Identify which cell holds the provided text, then report its [x, y] central coordinate. 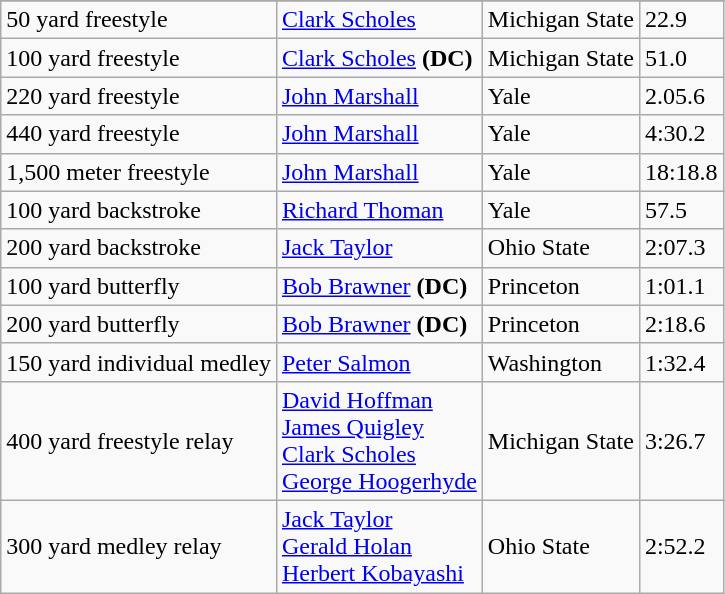
Richard Thoman [379, 210]
100 yard freestyle [139, 58]
100 yard butterfly [139, 286]
57.5 [681, 210]
51.0 [681, 58]
Clark Scholes [379, 20]
50 yard freestyle [139, 20]
1,500 meter freestyle [139, 172]
Clark Scholes (DC) [379, 58]
300 yard medley relay [139, 546]
2.05.6 [681, 96]
100 yard backstroke [139, 210]
Jack TaylorGerald HolanHerbert Kobayashi [379, 546]
150 yard individual medley [139, 362]
220 yard freestyle [139, 96]
2:07.3 [681, 248]
2:52.2 [681, 546]
1:01.1 [681, 286]
22.9 [681, 20]
Peter Salmon [379, 362]
440 yard freestyle [139, 134]
200 yard butterfly [139, 324]
David HoffmanJames QuigleyClark ScholesGeorge Hoogerhyde [379, 440]
1:32.4 [681, 362]
400 yard freestyle relay [139, 440]
Jack Taylor [379, 248]
4:30.2 [681, 134]
Washington [560, 362]
18:18.8 [681, 172]
200 yard backstroke [139, 248]
3:26.7 [681, 440]
2:18.6 [681, 324]
